For the text-containing cell, return its midpoint in (X, Y) coordinate format. 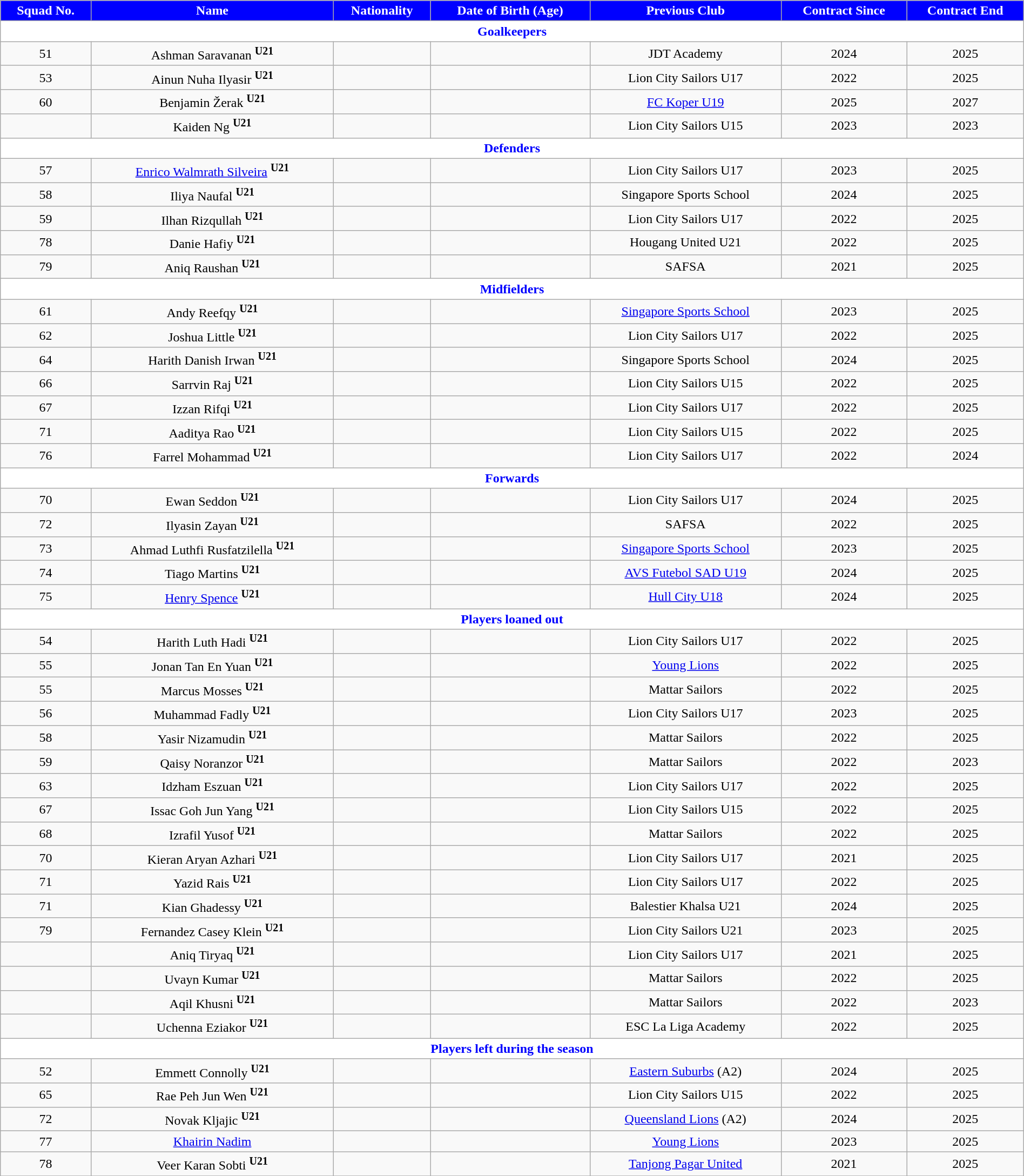
Goalkeepers (512, 31)
Danie Hafiy U21 (212, 243)
Kieran Aryan Azhari U21 (212, 858)
Henry Spence U21 (212, 596)
Andy Reefqy U21 (212, 311)
Harith Luth Hadi U21 (212, 642)
FC Koper U19 (685, 102)
73 (46, 549)
Aaditya Rao U21 (212, 432)
Players left during the season (512, 1049)
Previous Club (685, 11)
Sarrvin Raj U21 (212, 384)
60 (46, 102)
Nationality (382, 11)
Aqil Khusni U21 (212, 1003)
Ilyasin Zayan U21 (212, 524)
Yazid Rais U21 (212, 882)
Aniq Raushan U21 (212, 267)
Rae Peh Jun Wen U21 (212, 1096)
Ilhan Rizqullah U21 (212, 218)
Queensland Lions (A2) (685, 1119)
JDT Academy (685, 54)
Tiago Martins U21 (212, 573)
Hougang United U21 (685, 243)
Enrico Walmrath Silveira U21 (212, 171)
Novak Kljajic U21 (212, 1119)
57 (46, 171)
Joshua Little U21 (212, 336)
66 (46, 384)
Jonan Tan En Yuan U21 (212, 666)
63 (46, 785)
Uvayn Kumar U21 (212, 979)
Yasir Nizamudin U21 (212, 738)
Muhammad Fadly U21 (212, 713)
Kian Ghadessy U21 (212, 906)
64 (46, 360)
Tanjong Pagar United (685, 1164)
Contract End (965, 11)
Eastern Suburbs (A2) (685, 1071)
Uchenna Eziakor U21 (212, 1026)
Benjamin Žerak U21 (212, 102)
61 (46, 311)
Forwards (512, 478)
Ahmad Luthfi Rusfatzilella U21 (212, 549)
51 (46, 54)
Emmett Connolly U21 (212, 1071)
Date of Birth (Age) (510, 11)
74 (46, 573)
AVS Futebol SAD U19 (685, 573)
52 (46, 1071)
Contract Since (844, 11)
Izzan Rifqi U21 (212, 407)
Ewan Seddon U21 (212, 500)
53 (46, 78)
Qaisy Noranzor U21 (212, 762)
ESC La Liga Academy (685, 1026)
54 (46, 642)
Idzham Eszuan U21 (212, 785)
Ashman Saravanan U21 (212, 54)
62 (46, 336)
Izrafil Yusof U21 (212, 834)
65 (46, 1096)
Fernandez Casey Klein U21 (212, 930)
Ainun Nuha Ilyasir U21 (212, 78)
68 (46, 834)
Issac Goh Jun Yang U21 (212, 810)
Hull City U18 (685, 596)
77 (46, 1141)
Balestier Khalsa U21 (685, 906)
Defenders (512, 148)
Name (212, 11)
2027 (965, 102)
Harith Danish Irwan U21 (212, 360)
Khairin Nadim (212, 1141)
Veer Karan Sobti U21 (212, 1164)
Midfielders (512, 289)
56 (46, 713)
Aniq Tiryaq U21 (212, 954)
Farrel Mohammad U21 (212, 456)
Kaiden Ng U21 (212, 126)
76 (46, 456)
Marcus Mosses U21 (212, 689)
Players loaned out (512, 619)
75 (46, 596)
Squad No. (46, 11)
Iliya Naufal U21 (212, 194)
Lion City Sailors U21 (685, 930)
